For the text-containing cell, return its midpoint in (X, Y) coordinate format. 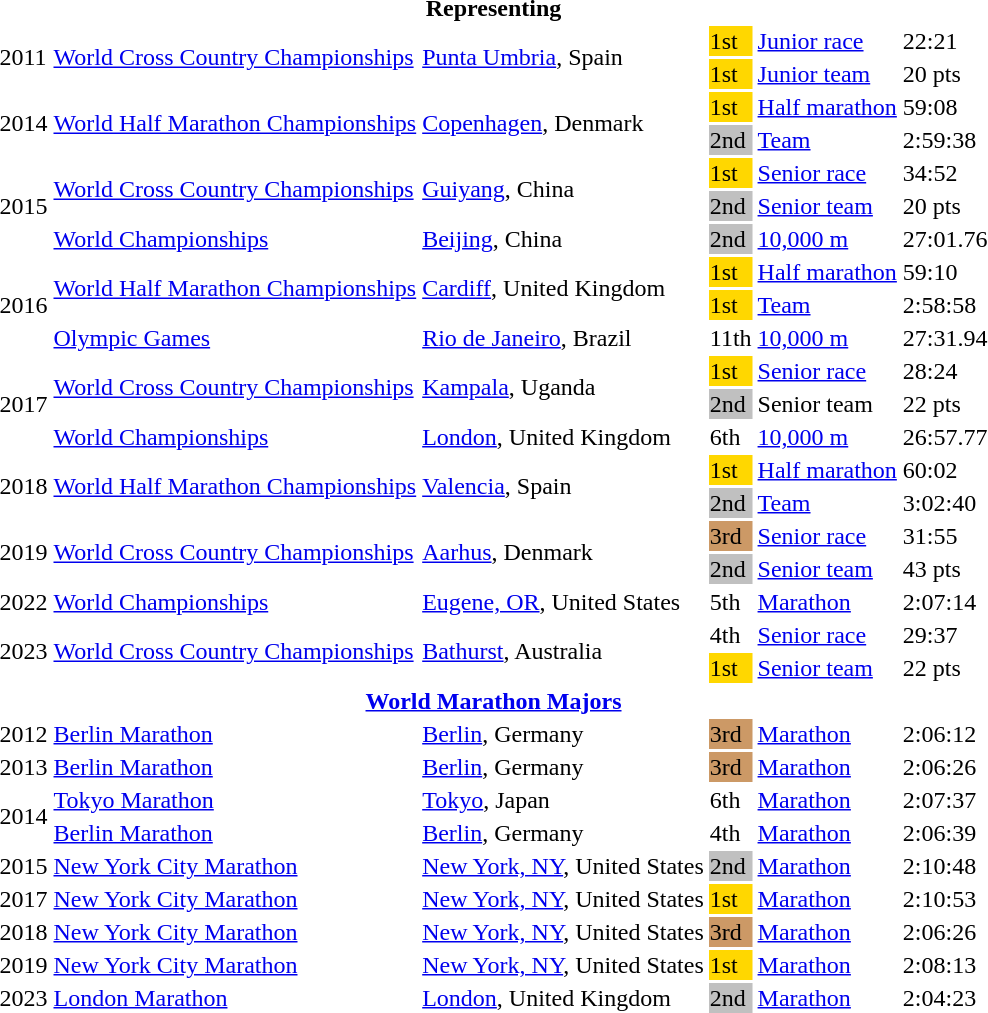
11th (730, 338)
Cardiff, United Kingdom (564, 288)
Beijing, China (564, 239)
5th (730, 602)
Guiyang, China (564, 190)
Kampala, Uganda (564, 388)
Olympic Games (235, 338)
London Marathon (235, 998)
Aarhus, Denmark (564, 552)
Rio de Janeiro, Brazil (564, 338)
Punta Umbria, Spain (564, 58)
Junior race (827, 41)
Tokyo, Japan (564, 800)
Valencia, Spain (564, 486)
Eugene, OR, United States (564, 602)
Tokyo Marathon (235, 800)
Copenhagen, Denmark (564, 124)
Bathurst, Australia (564, 652)
Junior team (827, 74)
